Locate the cell with the specified text and output its [x, y] center coordinate. 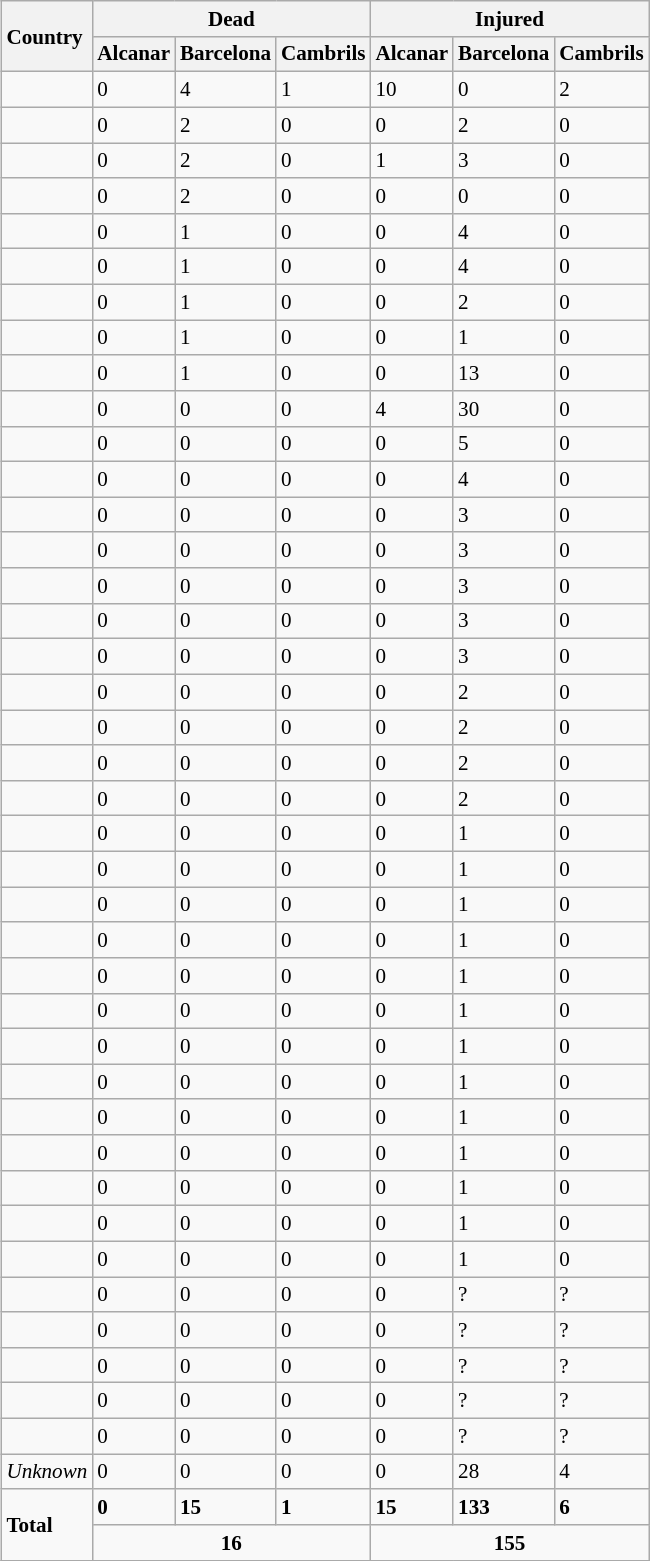
133 [504, 1506]
Unknown [46, 1472]
28 [504, 1472]
10 [412, 90]
Injured [509, 18]
Dead [231, 18]
155 [509, 1542]
Country [46, 36]
6 [601, 1506]
30 [504, 408]
5 [504, 444]
13 [504, 372]
16 [231, 1542]
Total [46, 1524]
